Pinpoint the cell where the given text exists, returning its [x, y] midpoint coordinate. 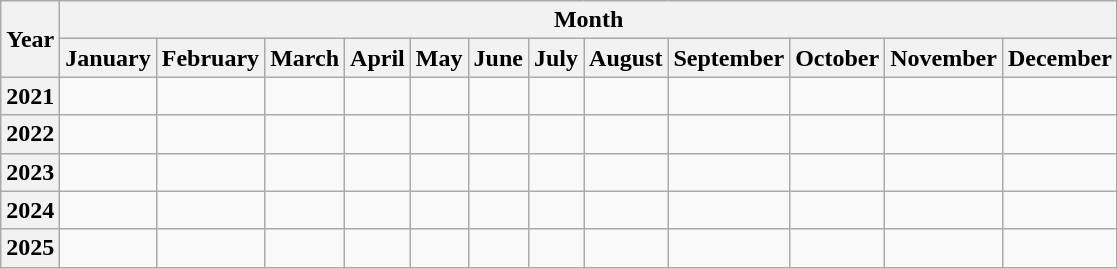
September [729, 58]
July [556, 58]
2023 [30, 172]
2024 [30, 210]
February [210, 58]
2022 [30, 134]
Year [30, 39]
January [108, 58]
May [439, 58]
2025 [30, 248]
October [838, 58]
November [944, 58]
March [305, 58]
Month [589, 20]
June [498, 58]
2021 [30, 96]
August [626, 58]
April [378, 58]
December [1060, 58]
